Return the [x, y] coordinate for the center point of the cell that contains the specified text.  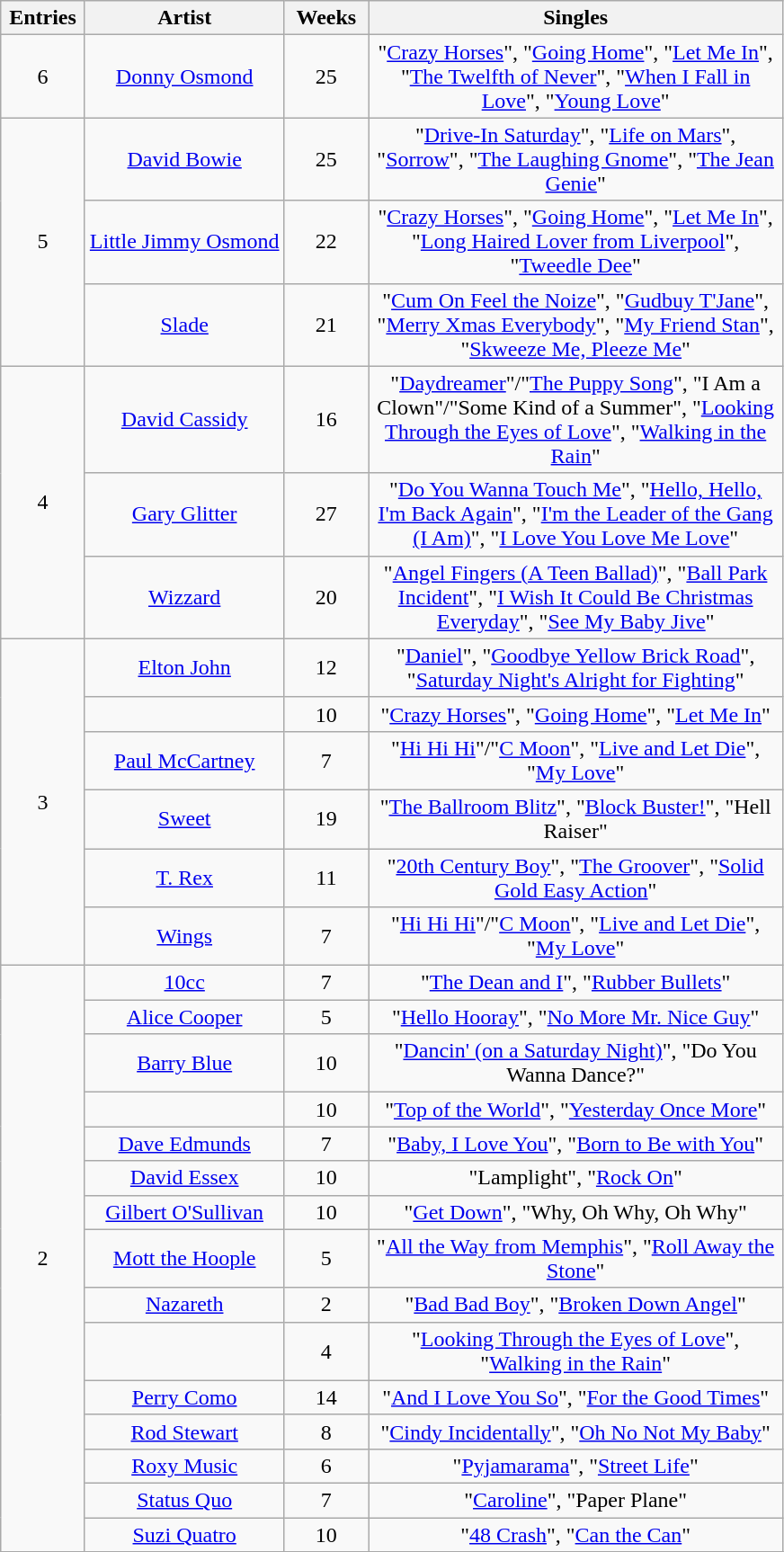
David Cassidy [184, 419]
"Lamplight", "Rock On" [575, 1178]
"Drive-In Saturday", "Life on Mars", "Sorrow", "The Laughing Gnome", "The Jean Genie" [575, 159]
Gilbert O'Sullivan [184, 1212]
Nazareth [184, 1305]
19 [326, 818]
"Looking Through the Eyes of Love", "Walking in the Rain" [575, 1351]
"Angel Fingers (A Teen Ballad)", "Ball Park Incident", "I Wish It Could Be Christmas Everyday", "See My Baby Jive" [575, 597]
"Pyjamarama", "Street Life" [575, 1466]
Mott the Hoople [184, 1259]
"And I Love You So", "For the Good Times" [575, 1397]
12 [326, 667]
"Daniel", "Goodbye Yellow Brick Road", "Saturday Night's Alright for Fighting" [575, 667]
22 [326, 242]
"Dancin' (on a Saturday Night)", "Do You Wanna Dance?" [575, 1063]
"Daydreamer"/"The Puppy Song", "I Am a Clown"/"Some Kind of a Summer", "Looking Through the Eyes of Love", "Walking in the Rain" [575, 419]
Elton John [184, 667]
Alice Cooper [184, 1017]
"Bad Bad Boy", "Broken Down Angel" [575, 1305]
Gary Glitter [184, 514]
Suzi Quatro [184, 1535]
Entries [43, 18]
"Crazy Horses", "Going Home", "Let Me In", "Long Haired Lover from Liverpool", "Tweedle Dee" [575, 242]
"The Dean and I", "Rubber Bullets" [575, 983]
Little Jimmy Osmond [184, 242]
"Crazy Horses", "Going Home", "Let Me In", "The Twelfth of Never", "When I Fall in Love", "Young Love" [575, 76]
3 [43, 802]
21 [326, 325]
"Caroline", "Paper Plane" [575, 1500]
"Get Down", "Why, Oh Why, Oh Why" [575, 1212]
"Cindy Incidentally", "Oh No Not My Baby" [575, 1432]
16 [326, 419]
Donny Osmond [184, 76]
"The Ballroom Blitz", "Block Buster!", "Hell Raiser" [575, 818]
"Cum On Feel the Noize", "Gudbuy T'Jane", "Merry Xmas Everybody", "My Friend Stan", "Skweeze Me, Pleeze Me" [575, 325]
14 [326, 1397]
"Crazy Horses", "Going Home", "Let Me In" [575, 714]
Wizzard [184, 597]
20 [326, 597]
27 [326, 514]
"Top of the World", "Yesterday Once More" [575, 1110]
Barry Blue [184, 1063]
Weeks [326, 18]
Slade [184, 325]
Artist [184, 18]
11 [326, 878]
"Baby, I Love You", "Born to Be with You" [575, 1144]
T. Rex [184, 878]
"Do You Wanna Touch Me", "Hello, Hello, I'm Back Again", "I'm the Leader of the Gang (I Am)", "I Love You Love Me Love" [575, 514]
Wings [184, 937]
8 [326, 1432]
Status Quo [184, 1500]
Perry Como [184, 1397]
David Essex [184, 1178]
Dave Edmunds [184, 1144]
Sweet [184, 818]
Rod Stewart [184, 1432]
Roxy Music [184, 1466]
"Hello Hooray", "No More Mr. Nice Guy" [575, 1017]
"20th Century Boy", "The Groover", "Solid Gold Easy Action" [575, 878]
David Bowie [184, 159]
10cc [184, 983]
"48 Crash", "Can the Can" [575, 1535]
"All the Way from Memphis", "Roll Away the Stone" [575, 1259]
Singles [575, 18]
Paul McCartney [184, 761]
